Capture the cell that displays the provided text and extract its [X, Y] central coordinate. 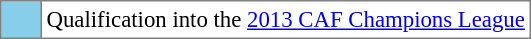
Qualification into the 2013 CAF Champions League [286, 20]
